Capture the cell that displays the provided text and extract its [x, y] central coordinate. 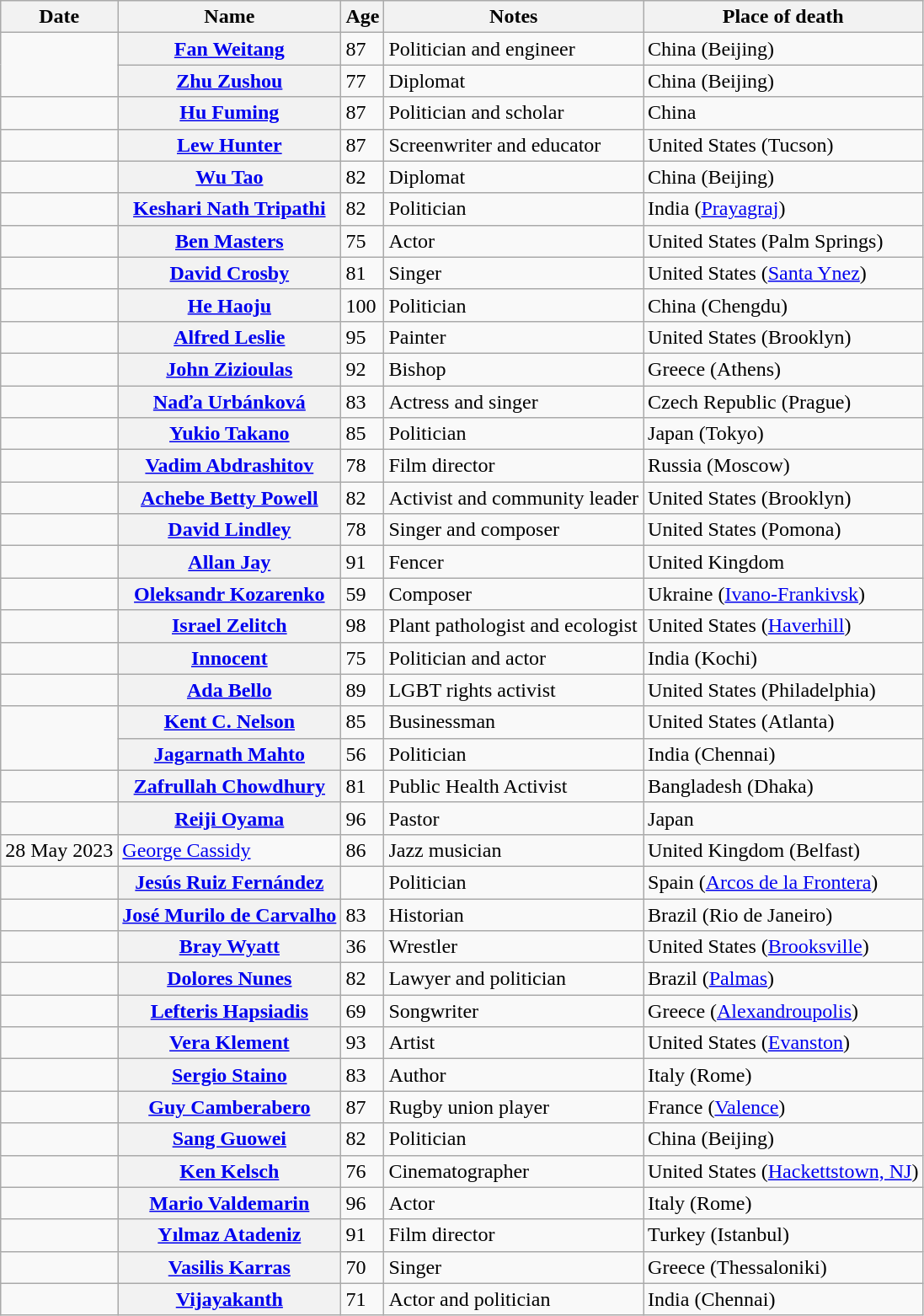
89 [362, 690]
Zafrullah Chowdhury [229, 786]
Notes [514, 17]
Name [229, 17]
Singer and composer [514, 530]
Artist [514, 1043]
Ada Bello [229, 690]
Pastor [514, 818]
China (Chengdu) [783, 305]
70 [362, 1267]
Cinematographer [514, 1171]
98 [362, 626]
56 [362, 754]
United States (Philadelphia) [783, 690]
Sang Guowei [229, 1139]
Brazil (Palmas) [783, 979]
Russia (Moscow) [783, 466]
Japan [783, 818]
Actor and politician [514, 1299]
Screenwriter and educator [514, 145]
Innocent [229, 658]
Ukraine (Ivano-Frankivsk) [783, 594]
Bangladesh (Dhaka) [783, 786]
Greece (Athens) [783, 369]
Allan Jay [229, 562]
Zhu Zushou [229, 81]
Lawyer and politician [514, 979]
United States (Santa Ynez) [783, 273]
United States (Pomona) [783, 530]
United States (Palm Springs) [783, 241]
86 [362, 850]
77 [362, 81]
95 [362, 337]
Israel Zelitch [229, 626]
Jagarnath Mahto [229, 754]
Historian [514, 914]
Greece (Alexandroupolis) [783, 1011]
United States (Brooksville) [783, 947]
Fan Weitang [229, 49]
United States (Atlanta) [783, 722]
Bray Wyatt [229, 947]
Painter [514, 337]
Japan (Tokyo) [783, 434]
Alfred Leslie [229, 337]
John Zizioulas [229, 369]
Naďa Urbánková [229, 402]
United States (Evanston) [783, 1043]
Lefteris Hapsiadis [229, 1011]
Turkey (Istanbul) [783, 1235]
Songwriter [514, 1011]
71 [362, 1299]
Mario Valdemarin [229, 1203]
Brazil (Rio de Janeiro) [783, 914]
Jazz musician [514, 850]
Guy Camberabero [229, 1107]
36 [362, 947]
Activist and community leader [514, 498]
Vijayakanth [229, 1299]
Lew Hunter [229, 145]
Czech Republic (Prague) [783, 402]
Bishop [514, 369]
David Crosby [229, 273]
José Murilo de Carvalho [229, 914]
Rugby union player [514, 1107]
Politician and engineer [514, 49]
Sergio Staino [229, 1075]
93 [362, 1043]
Keshari Nath Tripathi [229, 209]
David Lindley [229, 530]
69 [362, 1011]
George Cassidy [229, 850]
Oleksandr Kozarenko [229, 594]
Age [362, 17]
Ken Kelsch [229, 1171]
Politician and actor [514, 658]
Kent C. Nelson [229, 722]
76 [362, 1171]
Dolores Nunes [229, 979]
Spain (Arcos de la Frontera) [783, 882]
100 [362, 305]
Date [59, 17]
Politician and scholar [514, 113]
Ben Masters [229, 241]
Hu Fuming [229, 113]
Greece (Thessaloniki) [783, 1267]
United Kingdom (Belfast) [783, 850]
Achebe Betty Powell [229, 498]
United States (Haverhill) [783, 626]
Fencer [514, 562]
Public Health Activist [514, 786]
United Kingdom [783, 562]
Vera Klement [229, 1043]
92 [362, 369]
India (Kochi) [783, 658]
28 May 2023 [59, 850]
Vasilis Karras [229, 1267]
Plant pathologist and ecologist [514, 626]
Jesús Ruiz Fernández [229, 882]
LGBT rights activist [514, 690]
France (Valence) [783, 1107]
Composer [514, 594]
United States (Tucson) [783, 145]
Place of death [783, 17]
United States (Hackettstown, NJ) [783, 1171]
Vadim Abdrashitov [229, 466]
He Haoju [229, 305]
Wrestler [514, 947]
Yukio Takano [229, 434]
Reiji Oyama [229, 818]
Author [514, 1075]
Wu Tao [229, 177]
China [783, 113]
59 [362, 594]
Yılmaz Atadeniz [229, 1235]
India (Prayagraj) [783, 209]
Businessman [514, 722]
Actress and singer [514, 402]
